Find where the given text appears and provide that cell's center as [X, Y] coordinate. 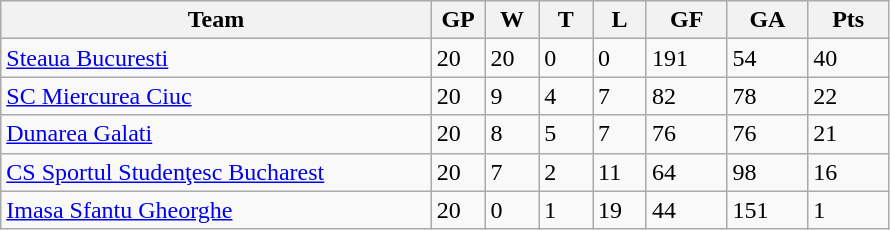
4 [566, 96]
Dunarea Galati [216, 134]
Team [216, 20]
GA [768, 20]
16 [848, 172]
78 [768, 96]
Imasa Sfantu Gheorghe [216, 210]
8 [512, 134]
CS Sportul Studenţesc Bucharest [216, 172]
82 [686, 96]
54 [768, 58]
40 [848, 58]
2 [566, 172]
5 [566, 134]
44 [686, 210]
GP [458, 20]
19 [620, 210]
191 [686, 58]
9 [512, 96]
11 [620, 172]
98 [768, 172]
Steaua Bucuresti [216, 58]
21 [848, 134]
64 [686, 172]
SC Miercurea Ciuc [216, 96]
W [512, 20]
151 [768, 210]
Pts [848, 20]
L [620, 20]
GF [686, 20]
T [566, 20]
22 [848, 96]
